Output the (X, Y) coordinate of the center of the cell containing the given text.  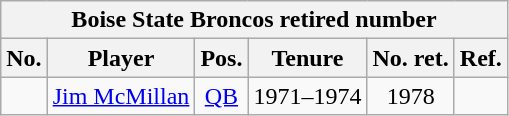
Tenure (308, 58)
Ref. (480, 58)
Player (121, 58)
Boise State Broncos retired number (254, 20)
Jim McMillan (121, 96)
QB (222, 96)
1978 (410, 96)
No. ret. (410, 58)
1971–1974 (308, 96)
Pos. (222, 58)
No. (24, 58)
